Capture the cell that displays the provided text and extract its [X, Y] central coordinate. 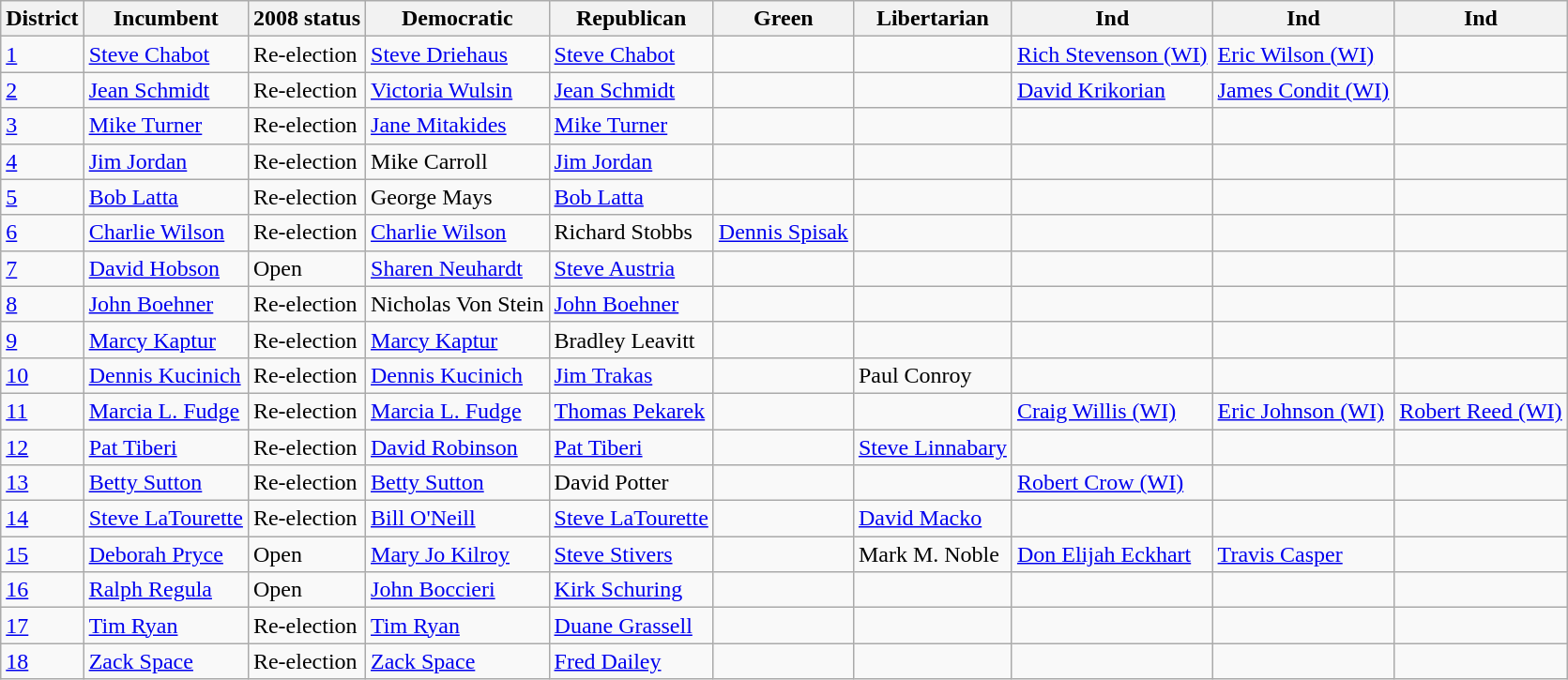
2008 status [306, 19]
6 [42, 233]
18 [42, 661]
16 [42, 590]
Fred Dailey [631, 661]
David Krikorian [1112, 90]
Victoria Wulsin [458, 90]
13 [42, 483]
17 [42, 626]
Bill O'Neill [458, 519]
David Hobson [165, 268]
10 [42, 375]
Nicholas Von Stein [458, 304]
5 [42, 197]
Don Elijah Eckhart [1112, 554]
David Macko [933, 519]
14 [42, 519]
Sharen Neuhardt [458, 268]
Mark M. Noble [933, 554]
7 [42, 268]
11 [42, 411]
Steve Linnabary [933, 447]
District [42, 19]
8 [42, 304]
Bradley Leavitt [631, 340]
Robert Crow (WI) [1112, 483]
Steve Austria [631, 268]
Democratic [458, 19]
Mary Jo Kilroy [458, 554]
Steve Driehaus [458, 54]
Ralph Regula [165, 590]
Eric Wilson (WI) [1303, 54]
15 [42, 554]
Republican [631, 19]
Mike Carroll [458, 161]
Rich Stevenson (WI) [1112, 54]
9 [42, 340]
4 [42, 161]
Richard Stobbs [631, 233]
James Condit (WI) [1303, 90]
Paul Conroy [933, 375]
David Potter [631, 483]
Travis Casper [1303, 554]
Eric Johnson (WI) [1303, 411]
Libertarian [933, 19]
George Mays [458, 197]
John Boccieri [458, 590]
Green [783, 19]
Kirk Schuring [631, 590]
Incumbent [165, 19]
Steve Stivers [631, 554]
3 [42, 126]
1 [42, 54]
Deborah Pryce [165, 554]
Jim Trakas [631, 375]
Jane Mitakides [458, 126]
12 [42, 447]
David Robinson [458, 447]
Duane Grassell [631, 626]
Craig Willis (WI) [1112, 411]
Thomas Pekarek [631, 411]
2 [42, 90]
Dennis Spisak [783, 233]
Robert Reed (WI) [1481, 411]
